Locate the cell with the specified text and output its [x, y] center coordinate. 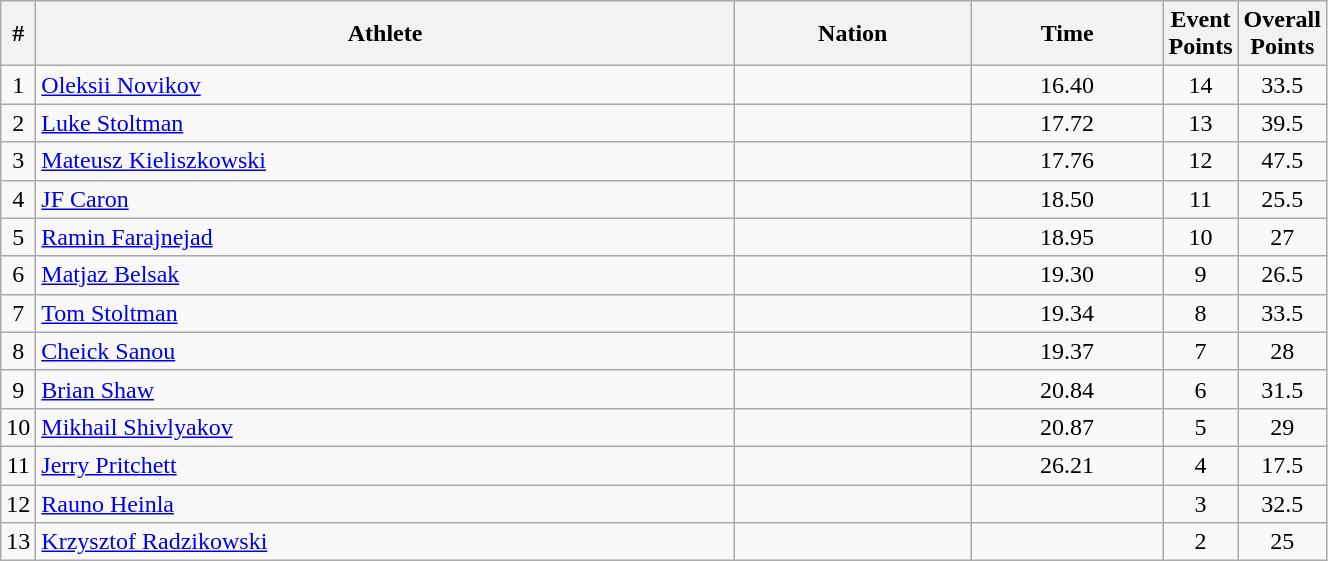
17.76 [1067, 161]
1 [18, 85]
20.84 [1067, 389]
18.95 [1067, 237]
32.5 [1282, 503]
Oleksii Novikov [385, 85]
16.40 [1067, 85]
# [18, 34]
26.5 [1282, 275]
Matjaz Belsak [385, 275]
Nation [852, 34]
31.5 [1282, 389]
Mikhail Shivlyakov [385, 427]
26.21 [1067, 465]
14 [1200, 85]
18.50 [1067, 199]
Brian Shaw [385, 389]
Event Points [1200, 34]
25 [1282, 542]
19.34 [1067, 313]
Krzysztof Radzikowski [385, 542]
JF Caron [385, 199]
Tom Stoltman [385, 313]
Jerry Pritchett [385, 465]
19.30 [1067, 275]
Mateusz Kieliszkowski [385, 161]
19.37 [1067, 351]
Athlete [385, 34]
47.5 [1282, 161]
20.87 [1067, 427]
Luke Stoltman [385, 123]
39.5 [1282, 123]
27 [1282, 237]
Time [1067, 34]
28 [1282, 351]
Ramin Farajnejad [385, 237]
17.72 [1067, 123]
25.5 [1282, 199]
Overall Points [1282, 34]
29 [1282, 427]
Cheick Sanou [385, 351]
Rauno Heinla [385, 503]
17.5 [1282, 465]
